Output the (x, y) coordinate of the center of the cell containing the given text.  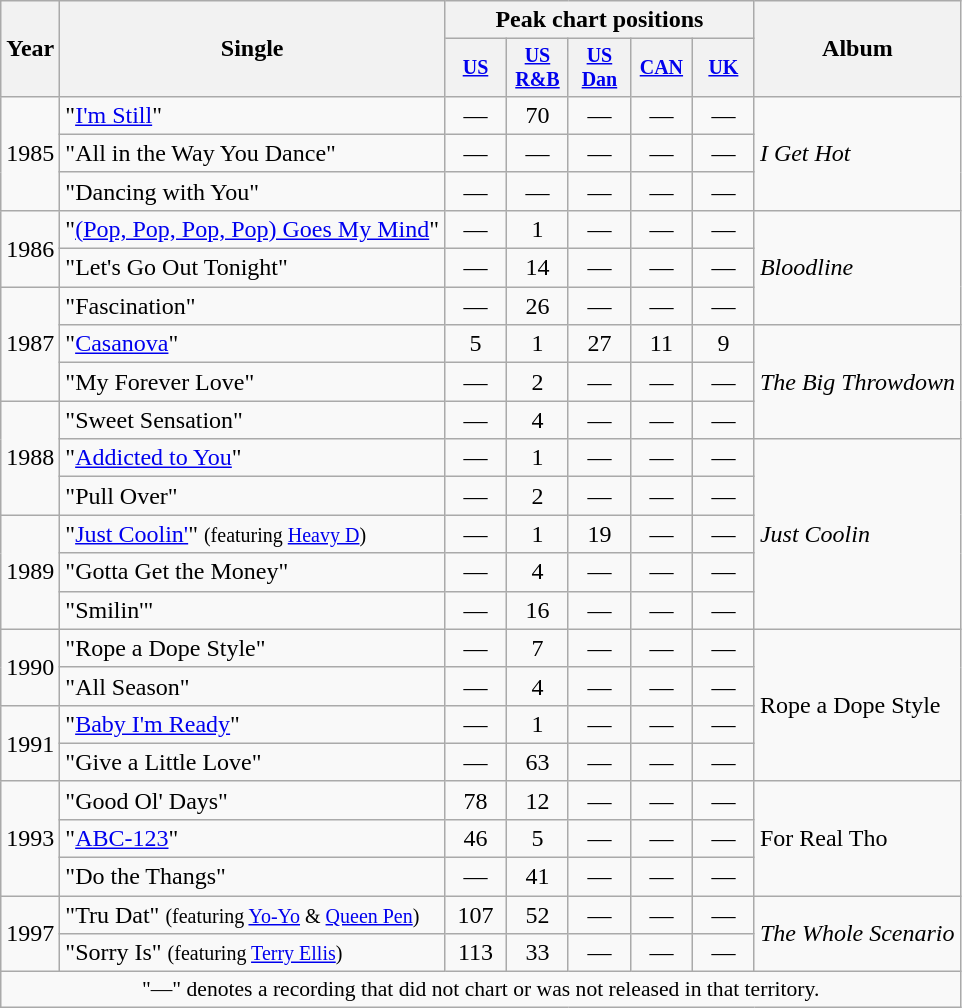
52 (537, 915)
US R&B (537, 68)
1988 (30, 458)
"(Pop, Pop, Pop, Pop) Goes My Mind" (252, 229)
"Do the Thangs" (252, 877)
14 (537, 268)
70 (537, 115)
"Rope a Dope Style" (252, 648)
Peak chart positions (600, 20)
"ABC-123" (252, 838)
1985 (30, 153)
"Casanova" (252, 344)
"Smilin'" (252, 610)
"—" denotes a recording that did not chart or was not released in that territory. (481, 990)
1986 (30, 248)
"All Season" (252, 686)
1991 (30, 743)
7 (537, 648)
"Give a Little Love" (252, 762)
"Sorry Is" (featuring Terry Ellis) (252, 953)
UK (723, 68)
"Tru Dat" (featuring Yo-Yo & Queen Pen) (252, 915)
1989 (30, 572)
12 (537, 800)
"Pull Over" (252, 496)
46 (476, 838)
41 (537, 877)
The Whole Scenario (857, 934)
I Get Hot (857, 153)
11 (661, 344)
33 (537, 953)
"All in the Way You Dance" (252, 153)
1990 (30, 667)
Year (30, 49)
"Dancing with You" (252, 191)
US Dan (599, 68)
19 (599, 534)
"My Forever Love" (252, 382)
US (476, 68)
"Fascination" (252, 306)
For Real Tho (857, 838)
Rope a Dope Style (857, 705)
Single (252, 49)
Album (857, 49)
"Baby I'm Ready" (252, 724)
"Just Coolin'" (featuring Heavy D) (252, 534)
Just Coolin (857, 534)
63 (537, 762)
"Sweet Sensation" (252, 420)
CAN (661, 68)
16 (537, 610)
"Addicted to You" (252, 458)
27 (599, 344)
1997 (30, 934)
The Big Throwdown (857, 382)
"Let's Go Out Tonight" (252, 268)
"I'm Still" (252, 115)
113 (476, 953)
1993 (30, 838)
Bloodline (857, 267)
"Good Ol' Days" (252, 800)
"Gotta Get the Money" (252, 572)
78 (476, 800)
107 (476, 915)
1987 (30, 344)
26 (537, 306)
9 (723, 344)
